Scan for the cell matching the given text and deliver its (x, y) coordinate at center. 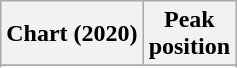
Chart (2020) (72, 34)
Peakposition (189, 34)
